Detect which cell encompasses the target text, then output its (X, Y) center coordinate. 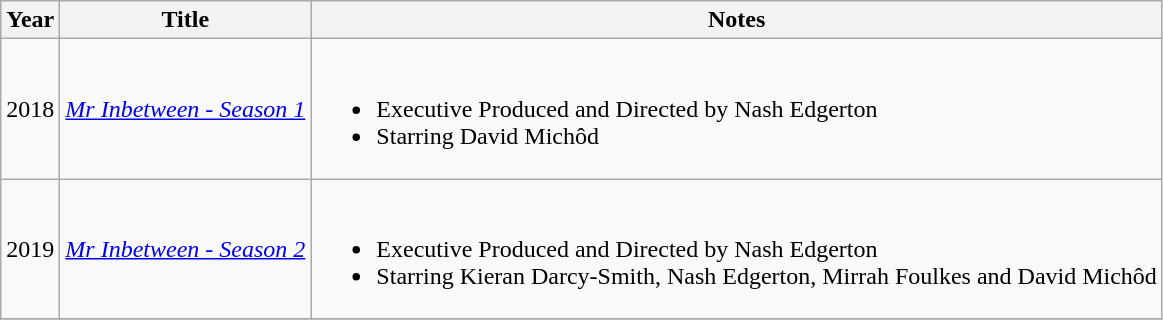
Mr Inbetween - Season 1 (186, 109)
Mr Inbetween - Season 2 (186, 249)
Year (30, 20)
Executive Produced and Directed by Nash EdgertonStarring Kieran Darcy-Smith, Nash Edgerton, Mirrah Foulkes and David Michôd (737, 249)
2018 (30, 109)
2019 (30, 249)
Title (186, 20)
Executive Produced and Directed by Nash EdgertonStarring David Michôd (737, 109)
Notes (737, 20)
